Scan for the cell matching the given text and deliver its (X, Y) coordinate at center. 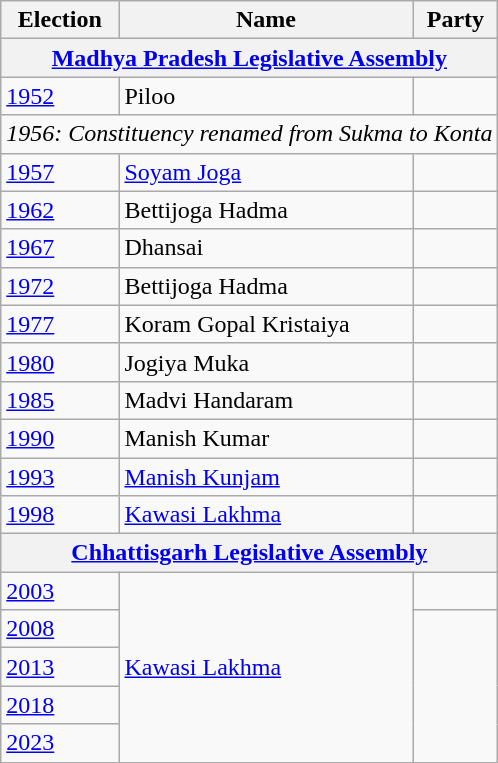
2023 (60, 743)
Madvi Handaram (266, 400)
Soyam Joga (266, 172)
1998 (60, 515)
2013 (60, 667)
2008 (60, 629)
1967 (60, 248)
1957 (60, 172)
1962 (60, 210)
1956: Constituency renamed from Sukma to Konta (250, 134)
Name (266, 20)
Dhansai (266, 248)
Madhya Pradesh Legislative Assembly (250, 58)
1980 (60, 362)
Jogiya Muka (266, 362)
2003 (60, 591)
Manish Kunjam (266, 477)
Piloo (266, 96)
Election (60, 20)
1952 (60, 96)
2018 (60, 705)
1977 (60, 324)
Manish Kumar (266, 438)
Party (456, 20)
Chhattisgarh Legislative Assembly (250, 553)
1993 (60, 477)
1985 (60, 400)
Koram Gopal Kristaiya (266, 324)
1972 (60, 286)
1990 (60, 438)
